Locate the cell with the specified text and output its (x, y) center coordinate. 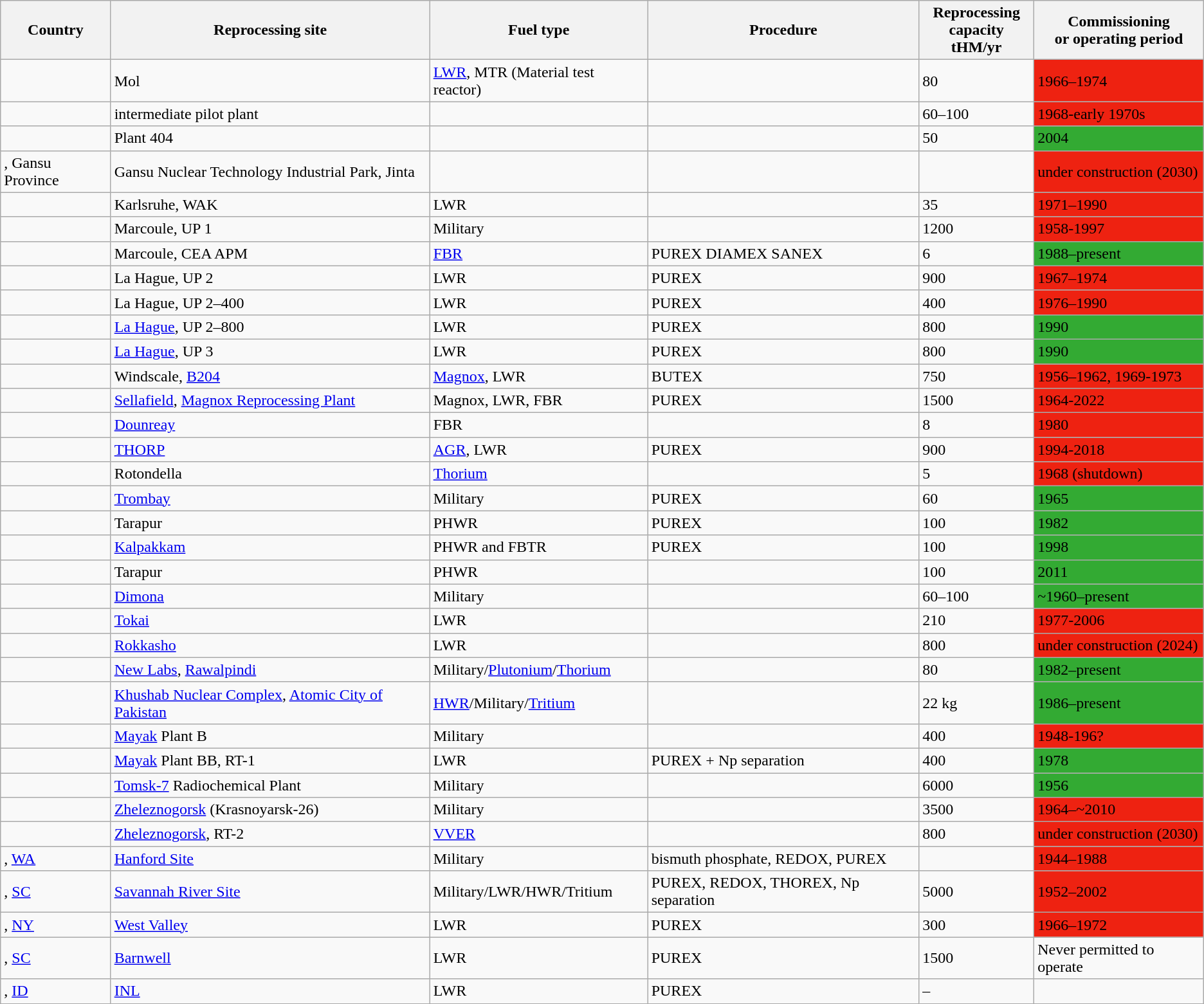
Tomsk-7 Radiochemical Plant (270, 785)
Commissioningor operating period (1119, 30)
1948-196? (1119, 736)
1976–1990 (1119, 302)
Mayak Plant B (270, 736)
1971–1990 (1119, 205)
6 (976, 253)
1956–1962, 1969-1973 (1119, 376)
1958-1997 (1119, 229)
Khushab Nuclear Complex, Atomic City of Pakistan (270, 702)
HWR/Military/Tritium (539, 702)
PUREX DIAMEX SANEX (783, 253)
Karlsruhe, WAK (270, 205)
1977-2006 (1119, 621)
Zheleznogorsk (Krasnoyarsk-26) (270, 810)
60 (976, 498)
Plant 404 (270, 138)
BUTEX (783, 376)
1998 (1119, 547)
Gansu Nuclear Technology Industrial Park, Jinta (270, 171)
bismuth phosphate, REDOX, PUREX (783, 859)
intermediate pilot plant (270, 114)
under construction (2024) (1119, 645)
Dimona (270, 596)
50 (976, 138)
Military/LWR/HWR/Tritium (539, 891)
6000 (976, 785)
Sellafield, Magnox Reprocessing Plant (270, 401)
Rokkasho (270, 645)
1980 (1119, 425)
1968-early 1970s (1119, 114)
THORP (270, 450)
La Hague, UP 2–800 (270, 327)
1966–1972 (1119, 925)
Tokai (270, 621)
, WA (55, 859)
Magnox, LWR (539, 376)
La Hague, UP 3 (270, 351)
Savannah River Site (270, 891)
1988–present (1119, 253)
1964–~2010 (1119, 810)
INL (270, 991)
Never permitted to operate (1119, 958)
PUREX, REDOX, THOREX, Np separation (783, 891)
Marcoule, CEA APM (270, 253)
1965 (1119, 498)
1964-2022 (1119, 401)
AGR, LWR (539, 450)
Thorium (539, 474)
1200 (976, 229)
La Hague, UP 2 (270, 278)
750 (976, 376)
Zheleznogorsk, RT-2 (270, 834)
VVER (539, 834)
La Hague, UP 2–400 (270, 302)
1968 (shutdown) (1119, 474)
1978 (1119, 760)
Hanford Site (270, 859)
2004 (1119, 138)
West Valley (270, 925)
1952–2002 (1119, 891)
PUREX + Np separation (783, 760)
2011 (1119, 572)
8 (976, 425)
1982 (1119, 523)
Mol (270, 81)
Fuel type (539, 30)
– (976, 991)
1982–present (1119, 670)
, Gansu Province (55, 171)
New Labs, Rawalpindi (270, 670)
Kalpakkam (270, 547)
35 (976, 205)
1944–1988 (1119, 859)
1956 (1119, 785)
Rotondella (270, 474)
Procedure (783, 30)
Magnox, LWR, FBR (539, 401)
Reprocessingcapacity tHM/yr (976, 30)
5 (976, 474)
Mayak Plant BB, RT-1 (270, 760)
Windscale, B204 (270, 376)
, NY (55, 925)
Trombay (270, 498)
~1960–present (1119, 596)
PHWR and FBTR (539, 547)
, ID (55, 991)
1967–1974 (1119, 278)
22 kg (976, 702)
Country (55, 30)
Military/Plutonium/Thorium (539, 670)
LWR, MTR (Material test reactor) (539, 81)
Barnwell (270, 958)
Marcoule, UP 1 (270, 229)
1986–present (1119, 702)
300 (976, 925)
3500 (976, 810)
Dounreay (270, 425)
Reprocessing site (270, 30)
5000 (976, 891)
210 (976, 621)
1966–1974 (1119, 81)
1994-2018 (1119, 450)
